Determine the [X, Y] coordinate at the center of the cell enclosing the given text.  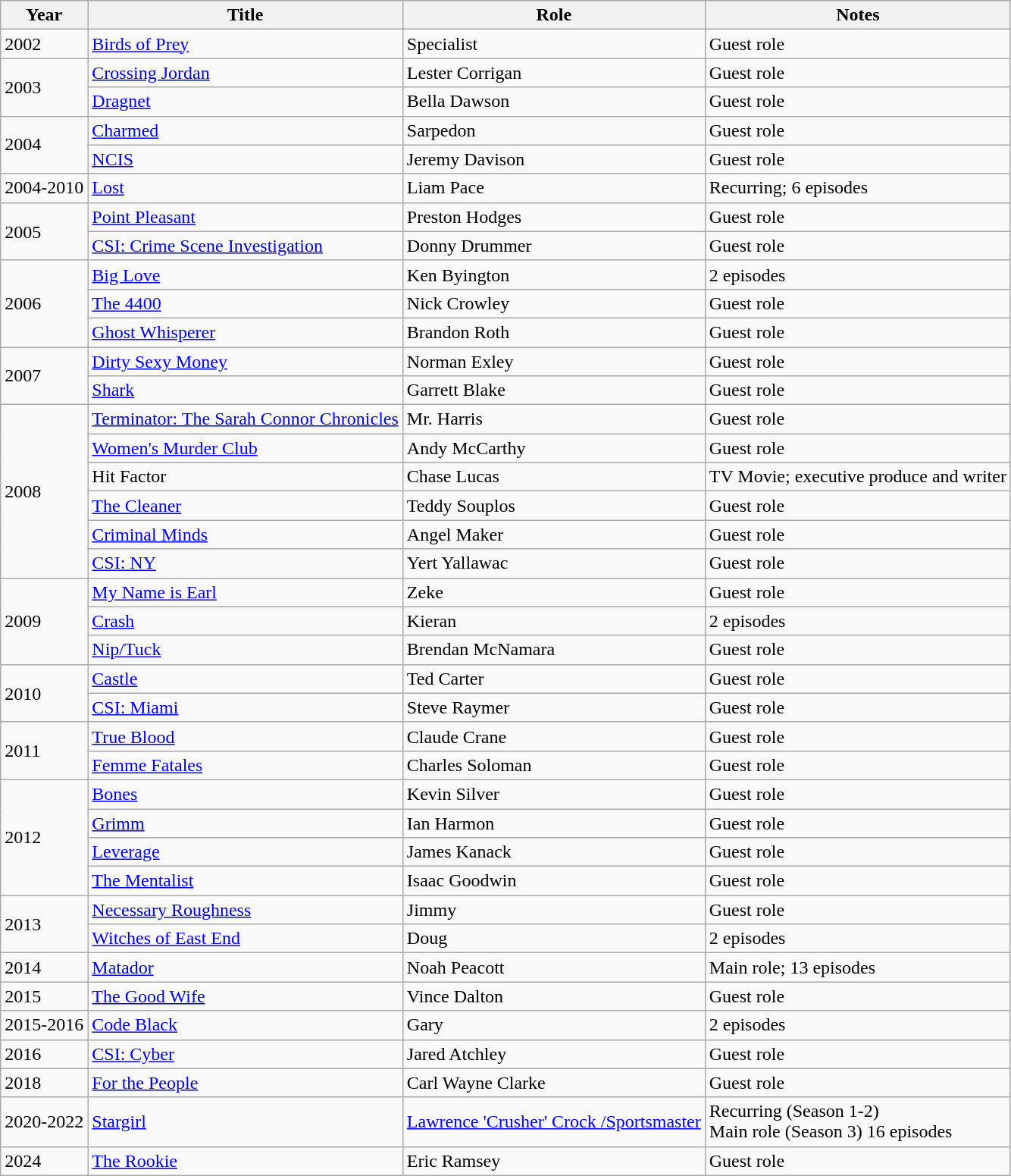
Vince Dalton [553, 996]
2020-2022 [44, 1122]
True Blood [246, 736]
2009 [44, 621]
2005 [44, 231]
2003 [44, 87]
Crossing Jordan [246, 73]
Stargirl [246, 1122]
Main role; 13 episodes [858, 967]
Zeke [553, 592]
Gary [553, 1025]
Lawrence 'Crusher' Crock /Sportsmaster [553, 1122]
Recurring (Season 1-2)Main role (Season 3) 16 episodes [858, 1122]
My Name is Earl [246, 592]
2004-2010 [44, 188]
Jeremy Davison [553, 159]
Point Pleasant [246, 217]
Jimmy [553, 910]
Norman Exley [553, 362]
The 4400 [246, 303]
Garrett Blake [553, 390]
Specialist [553, 44]
Angel Maker [553, 535]
Donny Drummer [553, 246]
Women's Murder Club [246, 448]
Sarpedon [553, 130]
2011 [44, 751]
Nick Crowley [553, 303]
Noah Peacott [553, 967]
Lost [246, 188]
Criminal Minds [246, 535]
Birds of Prey [246, 44]
Bones [246, 794]
Yert Yallawac [553, 563]
Kieran [553, 621]
2007 [44, 376]
Terminator: The Sarah Connor Chronicles [246, 419]
Code Black [246, 1025]
Ted Carter [553, 679]
The Rookie [246, 1161]
2014 [44, 967]
2012 [44, 837]
The Cleaner [246, 506]
Bella Dawson [553, 102]
Eric Ramsey [553, 1161]
Ken Byington [553, 274]
Carl Wayne Clarke [553, 1083]
CSI: Cyber [246, 1054]
Brandon Roth [553, 332]
Ian Harmon [553, 823]
TV Movie; executive produce and writer [858, 477]
For the People [246, 1083]
Dirty Sexy Money [246, 362]
Brendan McNamara [553, 650]
Preston Hodges [553, 217]
Kevin Silver [553, 794]
Claude Crane [553, 736]
Liam Pace [553, 188]
2015 [44, 996]
Femme Fatales [246, 765]
Role [553, 15]
James Kanack [553, 852]
2018 [44, 1083]
Dragnet [246, 102]
Chase Lucas [553, 477]
Isaac Goodwin [553, 881]
The Mentalist [246, 881]
Grimm [246, 823]
Teddy Souplos [553, 506]
2002 [44, 44]
The Good Wife [246, 996]
Charmed [246, 130]
2013 [44, 924]
Jared Atchley [553, 1054]
CSI: NY [246, 563]
Lester Corrigan [553, 73]
Matador [246, 967]
2010 [44, 693]
Hit Factor [246, 477]
Castle [246, 679]
Necessary Roughness [246, 910]
2004 [44, 145]
2016 [44, 1054]
Andy McCarthy [553, 448]
Doug [553, 939]
Witches of East End [246, 939]
CSI: Crime Scene Investigation [246, 246]
Big Love [246, 274]
CSI: Miami [246, 707]
2024 [44, 1161]
NCIS [246, 159]
Leverage [246, 852]
Notes [858, 15]
Title [246, 15]
Ghost Whisperer [246, 332]
Mr. Harris [553, 419]
2006 [44, 303]
Year [44, 15]
2015-2016 [44, 1025]
Charles Soloman [553, 765]
Recurring; 6 episodes [858, 188]
Crash [246, 621]
Steve Raymer [553, 707]
Nip/Tuck [246, 650]
Shark [246, 390]
2008 [44, 491]
